Provide the (x, y) coordinate of the cell's center where the given text is located.  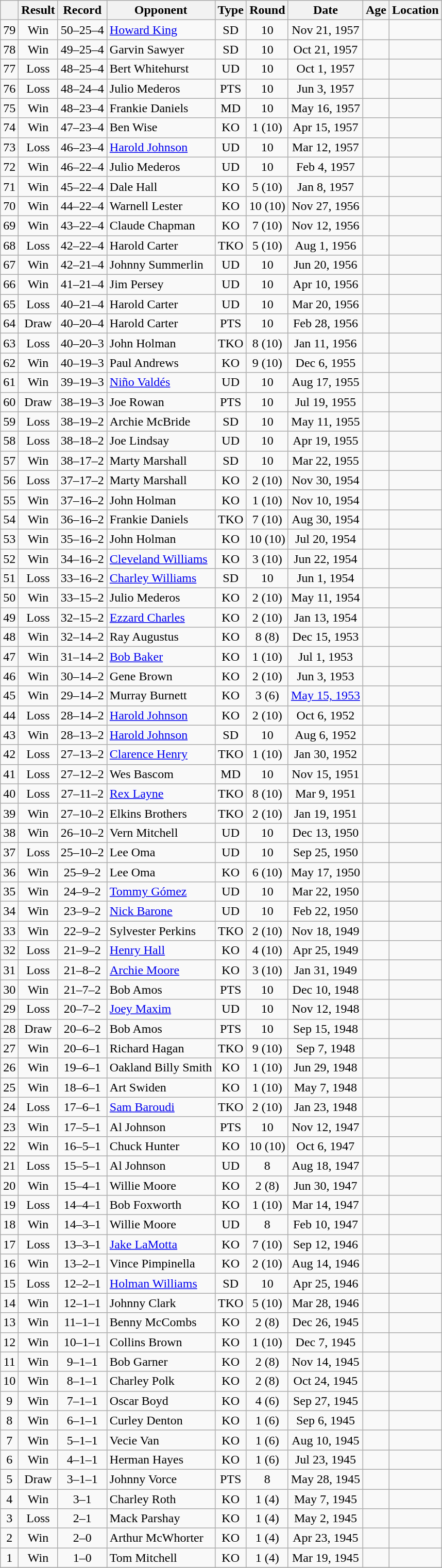
May 11, 1954 (326, 598)
44–22–4 (82, 206)
21–7–2 (82, 990)
Claude Chapman (161, 225)
Jake LaMotta (161, 1244)
60 (9, 402)
64 (9, 324)
39 (9, 813)
Jan 31, 1949 (326, 970)
12–1–1 (82, 1303)
Nick Barone (161, 911)
Sylvester Perkins (161, 931)
May 7, 1945 (326, 1499)
29 (9, 1009)
Apr 19, 1955 (326, 441)
Rex Layne (161, 794)
Benny McCombs (161, 1323)
Mar 19, 1945 (326, 1558)
Apr 23, 1945 (326, 1538)
21 (9, 1166)
3 (6) (267, 696)
4 (10) (267, 950)
Jun 22, 1954 (326, 558)
43 (9, 735)
35–16–2 (82, 539)
May 15, 1953 (326, 696)
30 (9, 990)
12 (9, 1342)
Nov 14, 1945 (326, 1362)
77 (9, 69)
Aug 6, 1952 (326, 735)
3–1 (82, 1499)
46–23–4 (82, 147)
18 (9, 1225)
Sep 7, 1948 (326, 1048)
2–0 (82, 1538)
40–19–3 (82, 363)
58 (9, 441)
30–14–2 (82, 676)
49–25–4 (82, 49)
Mar 28, 1946 (326, 1303)
63 (9, 343)
Dec 10, 1948 (326, 990)
14–3–1 (82, 1225)
Howard King (161, 30)
32 (9, 950)
Opponent (161, 10)
8–1–1 (82, 1381)
74 (9, 128)
59 (9, 421)
Herman Hayes (161, 1459)
Gene Brown (161, 676)
16 (9, 1264)
May 16, 1957 (326, 108)
Dec 13, 1950 (326, 833)
17 (9, 1244)
Apr 25, 1946 (326, 1283)
26 (9, 1068)
41–21–4 (82, 285)
Vince Pimpinella (161, 1264)
20 (9, 1185)
Date (326, 10)
21–9–2 (82, 950)
Charley Polk (161, 1381)
Johnny Summerlin (161, 265)
13–2–1 (82, 1264)
Johnny Clark (161, 1303)
22–9–2 (82, 931)
Feb 4, 1957 (326, 167)
78 (9, 49)
65 (9, 304)
29–14–2 (82, 696)
Feb 10, 1947 (326, 1225)
50 (9, 598)
48–24–4 (82, 89)
Feb 22, 1950 (326, 911)
May 7, 1948 (326, 1087)
46 (9, 676)
Round (267, 10)
Nov 27, 1956 (326, 206)
Bert Whitehurst (161, 69)
Jun 3, 1953 (326, 676)
8 (8) (267, 637)
40–20–3 (82, 343)
52 (9, 558)
Chuck Hunter (161, 1146)
Joe Rowan (161, 402)
May 11, 1955 (326, 421)
25–9–2 (82, 872)
Jan 13, 1954 (326, 618)
Location (415, 10)
45 (9, 696)
Tommy Gómez (161, 892)
Apr 10, 1956 (326, 285)
Mar 9, 1951 (326, 794)
Jun 20, 1956 (326, 265)
Oct 6, 1947 (326, 1146)
Bob Baker (161, 657)
20–7–2 (82, 1009)
13–3–1 (82, 1244)
34 (9, 911)
15–5–1 (82, 1166)
Nov 12, 1947 (326, 1126)
41 (9, 774)
23–9–2 (82, 911)
Record (82, 10)
37 (9, 852)
38–17–2 (82, 461)
36–16–2 (82, 519)
Mar 14, 1947 (326, 1205)
Jun 1, 1954 (326, 578)
43–22–4 (82, 225)
3–1–1 (82, 1479)
9–1–1 (82, 1362)
47 (9, 657)
Mar 20, 1956 (326, 304)
Apr 25, 1949 (326, 950)
76 (9, 89)
Jul 23, 1945 (326, 1459)
10–1–1 (82, 1342)
61 (9, 382)
44 (9, 715)
Art Swiden (161, 1087)
40 (9, 794)
27–11–2 (82, 794)
Age (376, 10)
Niño Valdés (161, 382)
Jan 19, 1951 (326, 813)
Jun 29, 1948 (326, 1068)
Result (38, 10)
25 (9, 1087)
Warnell Lester (161, 206)
Bob Foxworth (161, 1205)
26–10–2 (82, 833)
Richard Hagan (161, 1048)
57 (9, 461)
Bob Garner (161, 1362)
47–23–4 (82, 128)
45–22–4 (82, 186)
22 (9, 1146)
Nov 10, 1954 (326, 500)
Jan 11, 1956 (326, 343)
36 (9, 872)
73 (9, 147)
27–10–2 (82, 813)
Tom Mitchell (161, 1558)
5 (9, 1479)
56 (9, 480)
33 (9, 931)
42–21–4 (82, 265)
Sep 6, 1945 (326, 1420)
Jun 30, 1947 (326, 1185)
Charley Williams (161, 578)
Archie McBride (161, 421)
Vern Mitchell (161, 833)
Nov 21, 1957 (326, 30)
68 (9, 245)
62 (9, 363)
Aug 14, 1946 (326, 1264)
Aug 1, 1956 (326, 245)
Mar 12, 1957 (326, 147)
Aug 17, 1955 (326, 382)
42 (9, 754)
Sam Baroudi (161, 1107)
Type (231, 10)
Paul Andrews (161, 363)
27–12–2 (82, 774)
37–17–2 (82, 480)
May 2, 1945 (326, 1519)
17–5–1 (82, 1126)
Collins Brown (161, 1342)
Henry Hall (161, 950)
Joe Lindsay (161, 441)
31 (9, 970)
4–1–1 (82, 1459)
Nov 15, 1951 (326, 774)
33–16–2 (82, 578)
Joey Maxim (161, 1009)
11 (9, 1362)
4 (9, 1499)
48–25–4 (82, 69)
53 (9, 539)
38–19–2 (82, 421)
7 (9, 1440)
66 (9, 285)
24 (9, 1107)
Clarence Henry (161, 754)
Oct 21, 1957 (326, 49)
Charley Roth (161, 1499)
Jun 3, 1957 (326, 89)
39–19–3 (82, 382)
1 (9, 1558)
9 (9, 1401)
67 (9, 265)
Oct 24, 1945 (326, 1381)
6 (10) (267, 872)
15 (9, 1283)
6–1–1 (82, 1420)
72 (9, 167)
34–16–2 (82, 558)
Oct 1, 1957 (326, 69)
24–9–2 (82, 892)
Dec 15, 1953 (326, 637)
Aug 18, 1947 (326, 1166)
May 17, 1950 (326, 872)
Wes Bascom (161, 774)
Dec 6, 1955 (326, 363)
Dec 26, 1945 (326, 1323)
Sep 27, 1945 (326, 1401)
25–10–2 (82, 852)
Nov 18, 1949 (326, 931)
38–18–2 (82, 441)
Nov 12, 1948 (326, 1009)
28–13–2 (82, 735)
11–1–1 (82, 1323)
Dale Hall (161, 186)
14 (9, 1303)
Oakland Billy Smith (161, 1068)
Oct 6, 1952 (326, 715)
40–21–4 (82, 304)
Sep 25, 1950 (326, 852)
5–1–1 (82, 1440)
31–14–2 (82, 657)
Ben Wise (161, 128)
6 (9, 1459)
18–6–1 (82, 1087)
Sep 12, 1946 (326, 1244)
Jul 20, 1954 (326, 539)
May 28, 1945 (326, 1479)
Mar 22, 1955 (326, 461)
16–5–1 (82, 1146)
Curley Denton (161, 1420)
48–23–4 (82, 108)
32–15–2 (82, 618)
48 (9, 637)
27–13–2 (82, 754)
Ray Augustus (161, 637)
3 (9, 1519)
33–15–2 (82, 598)
51 (9, 578)
2–1 (82, 1519)
20–6–1 (82, 1048)
20–6–2 (82, 1029)
27 (9, 1048)
Cleveland Williams (161, 558)
71 (9, 186)
Jim Persey (161, 285)
Jan 23, 1948 (326, 1107)
28–14–2 (82, 715)
Ezzard Charles (161, 618)
Jan 8, 1957 (326, 186)
23 (9, 1126)
Elkins Brothers (161, 813)
70 (9, 206)
Apr 15, 1957 (326, 128)
Nov 12, 1956 (326, 225)
Dec 7, 1945 (326, 1342)
17–6–1 (82, 1107)
Vecie Van (161, 1440)
19–6–1 (82, 1068)
Feb 28, 1956 (326, 324)
32–14–2 (82, 637)
Oscar Boyd (161, 1401)
40–20–4 (82, 324)
Nov 30, 1954 (326, 480)
54 (9, 519)
79 (9, 30)
7–1–1 (82, 1401)
28 (9, 1029)
Archie Moore (161, 970)
15–4–1 (82, 1185)
37–16–2 (82, 500)
Jul 1, 1953 (326, 657)
38 (9, 833)
46–22–4 (82, 167)
19 (9, 1205)
69 (9, 225)
42–22–4 (82, 245)
Sep 15, 1948 (326, 1029)
12–2–1 (82, 1283)
Murray Burnett (161, 696)
49 (9, 618)
Aug 30, 1954 (326, 519)
Jul 19, 1955 (326, 402)
2 (9, 1538)
Mar 22, 1950 (326, 892)
1–0 (82, 1558)
21–8–2 (82, 970)
Garvin Sawyer (161, 49)
14–4–1 (82, 1205)
Jan 30, 1952 (326, 754)
Mack Parshay (161, 1519)
4 (6) (267, 1401)
13 (9, 1323)
38–19–3 (82, 402)
Holman Williams (161, 1283)
55 (9, 500)
50–25–4 (82, 30)
Aug 10, 1945 (326, 1440)
35 (9, 892)
75 (9, 108)
Johnny Vorce (161, 1479)
Arthur McWhorter (161, 1538)
